Capture the cell that displays the provided text and extract its (X, Y) central coordinate. 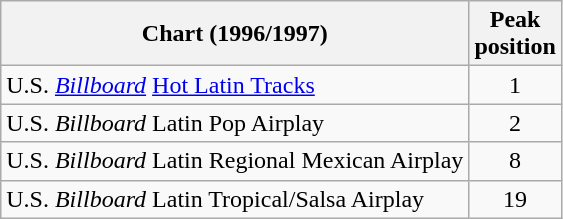
U.S. Billboard Latin Pop Airplay (235, 123)
19 (515, 199)
U.S. Billboard Latin Tropical/Salsa Airplay (235, 199)
2 (515, 123)
1 (515, 85)
Chart (1996/1997) (235, 34)
U.S. Billboard Hot Latin Tracks (235, 85)
U.S. Billboard Latin Regional Mexican Airplay (235, 161)
Peakposition (515, 34)
8 (515, 161)
